Pinpoint the cell where the given text exists, returning its (x, y) midpoint coordinate. 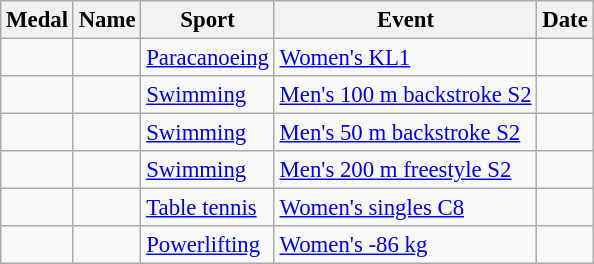
Table tennis (208, 208)
Powerlifting (208, 245)
Event (406, 20)
Women's KL1 (406, 58)
Women's singles C8 (406, 208)
Sport (208, 20)
Name (107, 20)
Women's -86 kg (406, 245)
Medal (38, 20)
Men's 200 m freestyle S2 (406, 170)
Date (565, 20)
Men's 100 m backstroke S2 (406, 95)
Paracanoeing (208, 58)
Men's 50 m backstroke S2 (406, 133)
